Locate the cell with the specified text and output its (x, y) center coordinate. 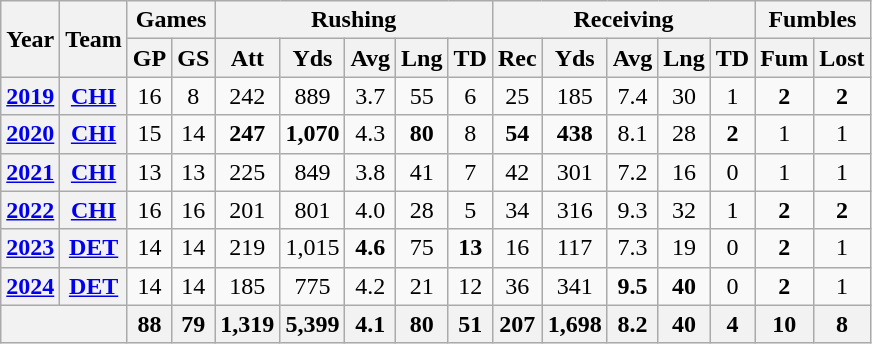
1,319 (248, 324)
1,015 (312, 248)
19 (684, 248)
42 (517, 172)
4.6 (370, 248)
25 (517, 96)
Att (248, 58)
225 (248, 172)
8.1 (632, 134)
2022 (30, 210)
Rec (517, 58)
801 (312, 210)
GS (194, 58)
75 (422, 248)
3.7 (370, 96)
Rushing (354, 20)
1,070 (312, 134)
36 (517, 286)
2021 (30, 172)
849 (312, 172)
15 (149, 134)
30 (684, 96)
21 (422, 286)
9.3 (632, 210)
12 (470, 286)
34 (517, 210)
6 (470, 96)
219 (248, 248)
2023 (30, 248)
5,399 (312, 324)
301 (574, 172)
4.3 (370, 134)
Lost (842, 58)
10 (784, 324)
51 (470, 324)
Fumbles (812, 20)
438 (574, 134)
Team (94, 39)
2019 (30, 96)
7.3 (632, 248)
316 (574, 210)
2020 (30, 134)
4.2 (370, 286)
247 (248, 134)
88 (149, 324)
4.0 (370, 210)
Fum (784, 58)
7.4 (632, 96)
201 (248, 210)
4 (732, 324)
3.8 (370, 172)
775 (312, 286)
7.2 (632, 172)
Receiving (623, 20)
889 (312, 96)
55 (422, 96)
207 (517, 324)
1,698 (574, 324)
Games (170, 20)
79 (194, 324)
5 (470, 210)
242 (248, 96)
Year (30, 39)
GP (149, 58)
7 (470, 172)
41 (422, 172)
4.1 (370, 324)
54 (517, 134)
8.2 (632, 324)
2024 (30, 286)
32 (684, 210)
341 (574, 286)
9.5 (632, 286)
117 (574, 248)
